Scan for the cell matching the given text and deliver its (x, y) coordinate at center. 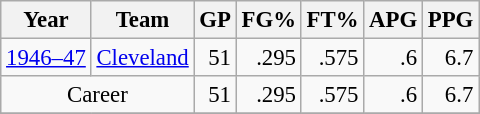
FG% (268, 20)
APG (394, 20)
GP (215, 20)
PPG (450, 20)
Year (46, 20)
FT% (332, 20)
Team (142, 20)
Cleveland (142, 58)
1946–47 (46, 58)
Career (98, 95)
